Capture the cell that displays the provided text and extract its (X, Y) central coordinate. 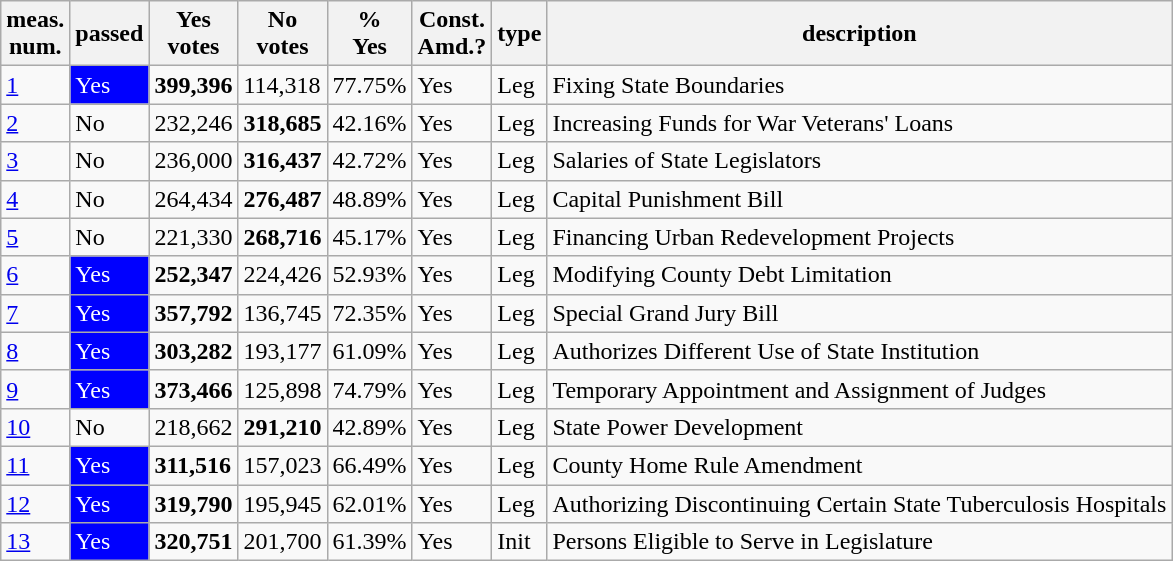
319,790 (194, 503)
48.89% (370, 199)
9 (36, 389)
Persons Eligible to Serve in Legislature (860, 542)
2 (36, 123)
Init (520, 542)
72.35% (370, 313)
3 (36, 161)
Modifying County Debt Limitation (860, 275)
type (520, 34)
320,751 (194, 542)
Special Grand Jury Bill (860, 313)
291,210 (282, 427)
8 (36, 351)
61.39% (370, 542)
236,000 (194, 161)
7 (36, 313)
303,282 (194, 351)
224,426 (282, 275)
62.01% (370, 503)
42.16% (370, 123)
357,792 (194, 313)
114,318 (282, 85)
373,466 (194, 389)
13 (36, 542)
201,700 (282, 542)
passed (110, 34)
276,487 (282, 199)
268,716 (282, 237)
316,437 (282, 161)
42.72% (370, 161)
Const.Amd.? (452, 34)
232,246 (194, 123)
74.79% (370, 389)
61.09% (370, 351)
%Yes (370, 34)
77.75% (370, 85)
218,662 (194, 427)
157,023 (282, 465)
1 (36, 85)
Temporary Appointment and Assignment of Judges (860, 389)
193,177 (282, 351)
12 (36, 503)
description (860, 34)
Yesvotes (194, 34)
311,516 (194, 465)
66.49% (370, 465)
42.89% (370, 427)
11 (36, 465)
6 (36, 275)
Financing Urban Redevelopment Projects (860, 237)
Increasing Funds for War Veterans' Loans (860, 123)
State Power Development (860, 427)
10 (36, 427)
252,347 (194, 275)
Authorizes Different Use of State Institution (860, 351)
52.93% (370, 275)
4 (36, 199)
264,434 (194, 199)
Capital Punishment Bill (860, 199)
Authorizing Discontinuing Certain State Tuberculosis Hospitals (860, 503)
Novotes (282, 34)
Fixing State Boundaries (860, 85)
136,745 (282, 313)
45.17% (370, 237)
Salaries of State Legislators (860, 161)
195,945 (282, 503)
125,898 (282, 389)
County Home Rule Amendment (860, 465)
5 (36, 237)
318,685 (282, 123)
221,330 (194, 237)
399,396 (194, 85)
meas.num. (36, 34)
